For the text-containing cell, return its midpoint in [X, Y] coordinate format. 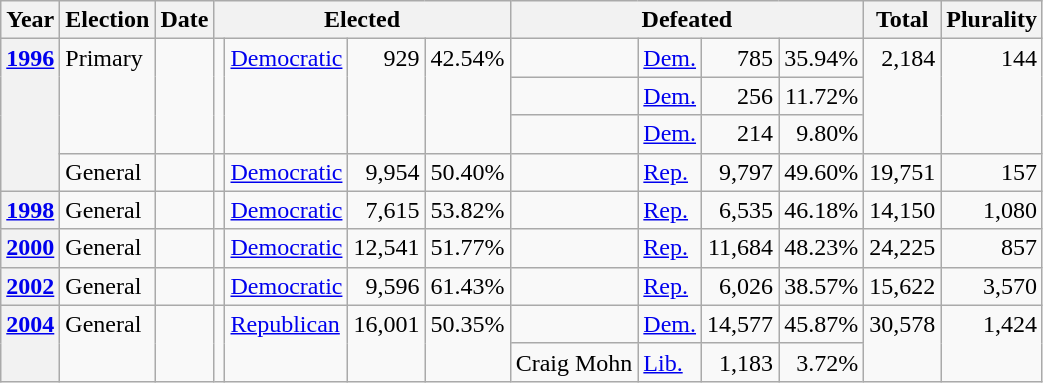
Date [184, 20]
9,954 [386, 172]
2,184 [902, 96]
7,615 [386, 210]
15,622 [902, 286]
1,424 [992, 343]
6,535 [740, 210]
9,797 [740, 172]
49.60% [822, 172]
1,183 [740, 362]
Elected [362, 20]
857 [992, 248]
Defeated [687, 20]
144 [992, 96]
12,541 [386, 248]
19,751 [902, 172]
14,577 [740, 324]
1,080 [992, 210]
53.82% [468, 210]
50.40% [468, 172]
61.43% [468, 286]
3.72% [822, 362]
24,225 [902, 248]
9,596 [386, 286]
256 [740, 96]
30,578 [902, 343]
11.72% [822, 96]
Primary [108, 96]
785 [740, 58]
929 [386, 96]
38.57% [822, 286]
3,570 [992, 286]
Plurality [992, 20]
1996 [30, 115]
Republican [286, 343]
Total [902, 20]
16,001 [386, 343]
51.77% [468, 248]
48.23% [822, 248]
2000 [30, 248]
6,026 [740, 286]
214 [740, 134]
14,150 [902, 210]
Craig Mohn [574, 362]
11,684 [740, 248]
46.18% [822, 210]
Year [30, 20]
50.35% [468, 343]
45.87% [822, 324]
42.54% [468, 96]
9.80% [822, 134]
2002 [30, 286]
Lib. [670, 362]
2004 [30, 343]
Election [108, 20]
1998 [30, 210]
157 [992, 172]
35.94% [822, 58]
